Extract the (x, y) coordinate from the center of the cell holding the provided text.  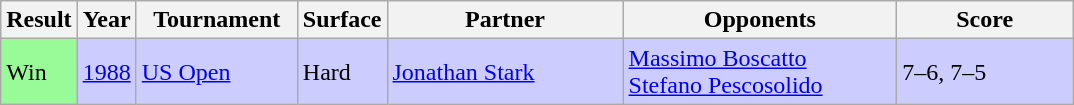
Year (106, 20)
US Open (216, 72)
Result (39, 20)
7–6, 7–5 (985, 72)
Tournament (216, 20)
Hard (342, 72)
Jonathan Stark (505, 72)
Win (39, 72)
Massimo Boscatto Stefano Pescosolido (760, 72)
Opponents (760, 20)
1988 (106, 72)
Partner (505, 20)
Score (985, 20)
Surface (342, 20)
